Provide the (x, y) coordinate of the cell's center where the given text is located.  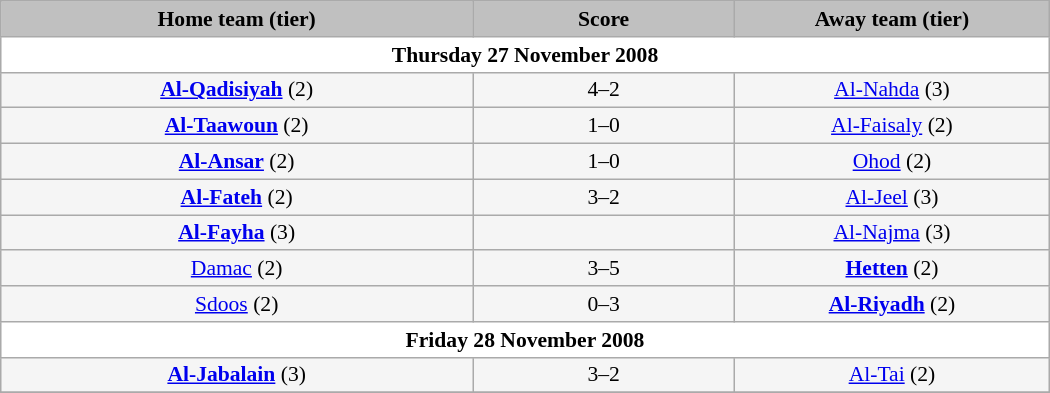
Al-Fayha (3) (237, 233)
Friday 28 November 2008 (525, 340)
Sdoos (2) (237, 304)
Al-Taawoun (2) (237, 126)
Al-Jabalain (3) (237, 375)
Al-Riyadh (2) (892, 304)
0–3 (604, 304)
Thursday 27 November 2008 (525, 55)
Al-Fateh (2) (237, 197)
Al-Tai (2) (892, 375)
Ohod (2) (892, 162)
Hetten (2) (892, 269)
Al-Najma (3) (892, 233)
4–2 (604, 90)
3–5 (604, 269)
Al-Qadisiyah (2) (237, 90)
Al-Faisaly (2) (892, 126)
Al-Jeel (3) (892, 197)
Away team (tier) (892, 19)
Damac (2) (237, 269)
Score (604, 19)
Al-Nahda (3) (892, 90)
Home team (tier) (237, 19)
Al-Ansar (2) (237, 162)
